Return the [x, y] coordinate for the center point of the cell that contains the specified text.  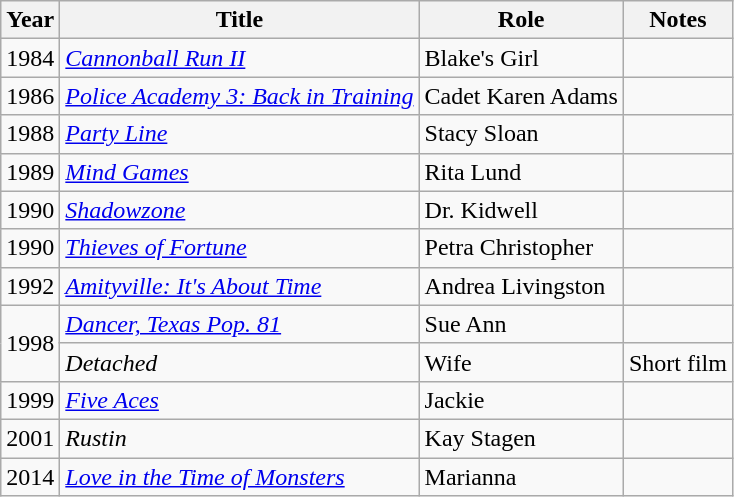
1999 [30, 400]
Petra Christopher [521, 248]
Marianna [521, 477]
Stacy Sloan [521, 134]
Dr. Kidwell [521, 210]
Cadet Karen Adams [521, 96]
2014 [30, 477]
Thieves of Fortune [240, 248]
Rita Lund [521, 172]
Jackie [521, 400]
1988 [30, 134]
Kay Stagen [521, 438]
Love in the Time of Monsters [240, 477]
Sue Ann [521, 324]
Party Line [240, 134]
Mind Games [240, 172]
Title [240, 20]
Dancer, Texas Pop. 81 [240, 324]
Amityville: It's About Time [240, 286]
Short film [678, 362]
Five Aces [240, 400]
Cannonball Run II [240, 58]
1989 [30, 172]
1986 [30, 96]
Detached [240, 362]
Year [30, 20]
Police Academy 3: Back in Training [240, 96]
2001 [30, 438]
Notes [678, 20]
Rustin [240, 438]
Role [521, 20]
1992 [30, 286]
Wife [521, 362]
Blake's Girl [521, 58]
Shadowzone [240, 210]
1998 [30, 343]
Andrea Livingston [521, 286]
1984 [30, 58]
